Return (X, Y) of the center of cell containing provided text 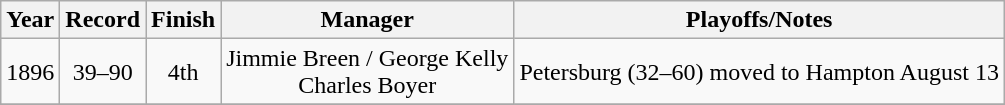
39–90 (103, 72)
Petersburg (32–60) moved to Hampton August 13 (760, 72)
Jimmie Breen / George Kelly Charles Boyer (368, 72)
Playoffs/Notes (760, 20)
Finish (184, 20)
4th (184, 72)
1896 (30, 72)
Record (103, 20)
Manager (368, 20)
Year (30, 20)
